Provide the [X, Y] coordinate of the cell's center where the given text is located.  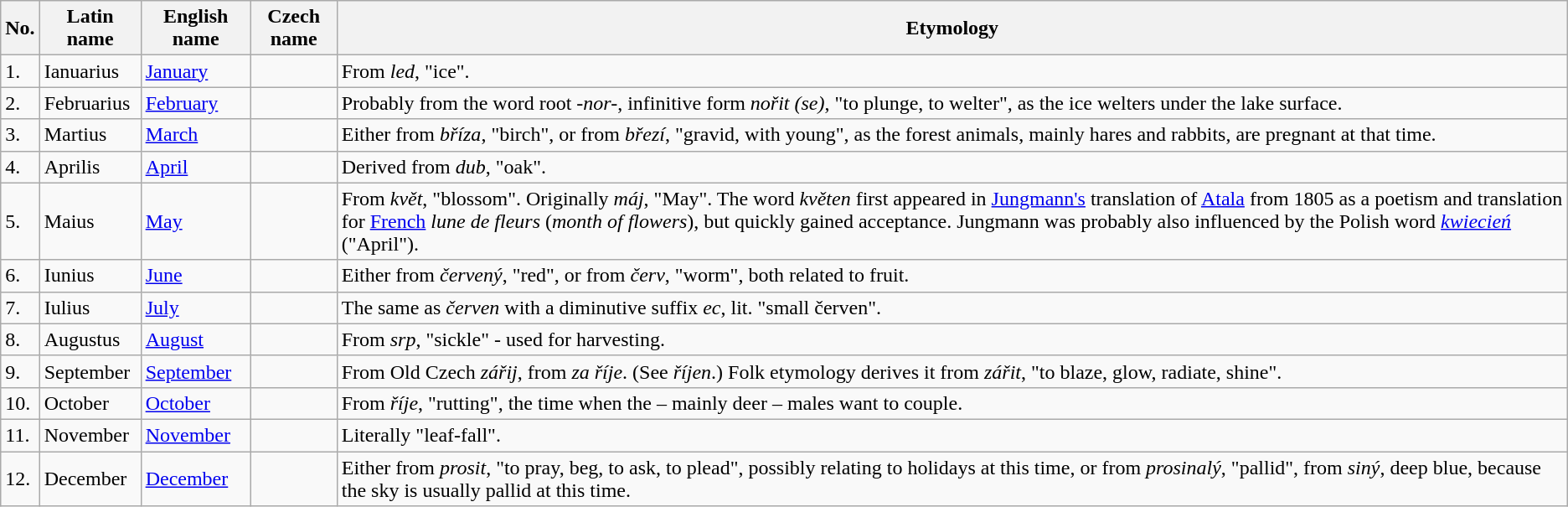
2. [20, 103]
Februarius [90, 103]
April [196, 167]
5. [20, 221]
Literally "leaf-fall". [952, 435]
The same as červen with a diminutive suffix ec, lit. "small červen". [952, 308]
Derived from dub, "oak". [952, 167]
Etymology [952, 28]
7. [20, 308]
June [196, 276]
Iulius [90, 308]
July [196, 308]
Latin name [90, 28]
March [196, 135]
August [196, 339]
8. [20, 339]
Aprilis [90, 167]
From říje, "rutting", the time when the – mainly deer – males want to couple. [952, 403]
February [196, 103]
Either from bříza, "birch", or from březí, "gravid, with young", as the forest animals, mainly hares and rabbits, are pregnant at that time. [952, 135]
From led, "ice". [952, 71]
Either from červený, "red", or from červ, "worm", both related to fruit. [952, 276]
Martius [90, 135]
English name [196, 28]
Ianuarius [90, 71]
No. [20, 28]
Maius [90, 221]
From Old Czech zářij, from za říje. (See říjen.) Folk etymology derives it from zářit, "to blaze, glow, radiate, shine". [952, 371]
9. [20, 371]
January [196, 71]
10. [20, 403]
Czech name [293, 28]
6. [20, 276]
Iunius [90, 276]
Augustus [90, 339]
12. [20, 478]
May [196, 221]
From srp, "sickle" - used for harvesting. [952, 339]
3. [20, 135]
Probably from the word root -nor-, infinitive form nořit (se), "to plunge, to welter", as the ice welters under the lake surface. [952, 103]
4. [20, 167]
1. [20, 71]
11. [20, 435]
